Find where the given text appears and provide that cell's center as [x, y] coordinate. 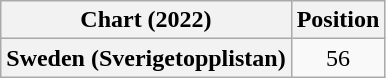
56 [338, 58]
Chart (2022) [146, 20]
Position [338, 20]
Sweden (Sverigetopplistan) [146, 58]
